Search for the cell housing the specified text and yield its (X, Y) center coordinate. 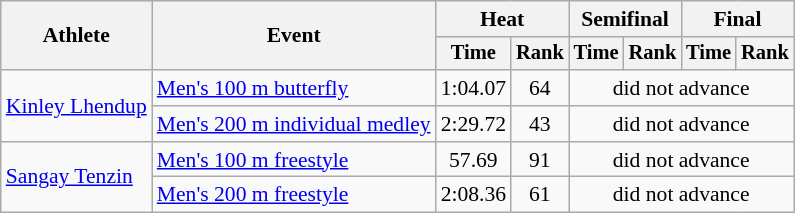
Men's 100 m butterfly (294, 88)
2:29.72 (474, 124)
2:08.36 (474, 195)
64 (540, 88)
Semifinal (625, 19)
43 (540, 124)
Heat (502, 19)
Men's 100 m freestyle (294, 160)
Kinley Lhendup (76, 106)
Sangay Tenzin (76, 178)
1:04.07 (474, 88)
Athlete (76, 36)
Event (294, 36)
61 (540, 195)
91 (540, 160)
Final (737, 19)
Men's 200 m freestyle (294, 195)
57.69 (474, 160)
Men's 200 m individual medley (294, 124)
